Extract the (X, Y) coordinate from the center of the cell holding the provided text.  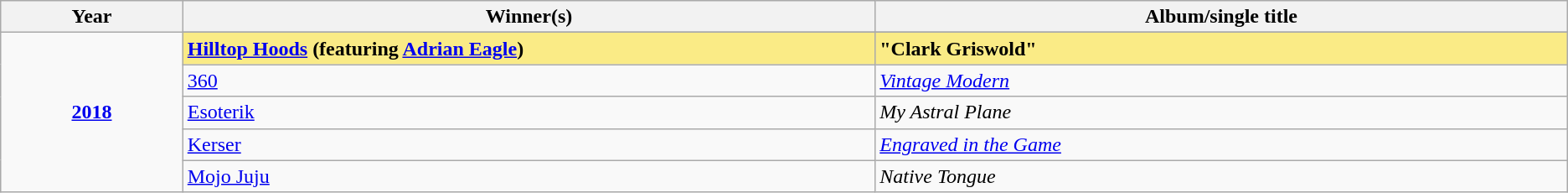
Album/single title (1221, 17)
Winner(s) (529, 17)
Engraved in the Game (1221, 144)
Vintage Modern (1221, 81)
Native Tongue (1221, 176)
Year (92, 17)
360 (529, 81)
Hilltop Hoods (featuring Adrian Eagle) (529, 49)
"Clark Griswold" (1221, 49)
Mojo Juju (529, 176)
My Astral Plane (1221, 112)
Kerser (529, 144)
Esoterik (529, 112)
2018 (92, 112)
